Determine the [X, Y] coordinate at the center of the cell enclosing the given text.  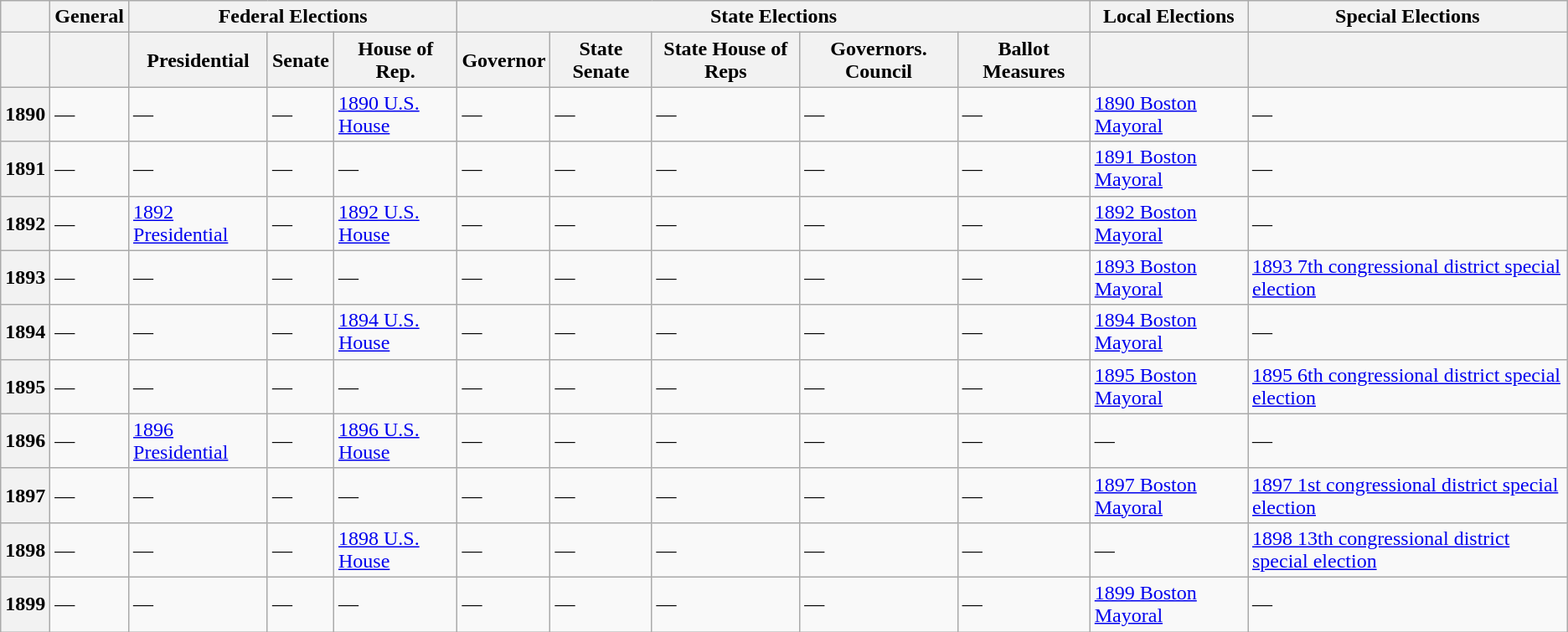
Presidential [199, 60]
Governors. Council [879, 60]
1890 [25, 114]
1893 Boston Mayoral [1168, 278]
1895 [25, 387]
1897 Boston Mayoral [1168, 496]
1890 U.S. House [395, 114]
1896 Presidential [199, 440]
General [90, 17]
1892 U.S. House [395, 223]
1898 U.S. House [395, 549]
Special Elections [1408, 17]
1899 Boston Mayoral [1168, 604]
1899 [25, 604]
State Senate [601, 60]
1892 [25, 223]
1894 Boston Mayoral [1168, 331]
Ballot Measures [1024, 60]
1890 Boston Mayoral [1168, 114]
1892 Boston Mayoral [1168, 223]
1897 [25, 496]
1895 Boston Mayoral [1168, 387]
1892 Presidential [199, 223]
House of Rep. [395, 60]
Governor [504, 60]
1894 [25, 331]
1891 Boston Mayoral [1168, 169]
1893 [25, 278]
Federal Elections [293, 17]
1898 [25, 549]
1896 [25, 440]
1897 1st congressional district special election [1408, 496]
State House of Reps [725, 60]
1898 13th congressional district special election [1408, 549]
State Elections [774, 17]
1891 [25, 169]
1894 U.S. House [395, 331]
1895 6th congressional district special election [1408, 387]
1893 7th congressional district special election [1408, 278]
Senate [300, 60]
1896 U.S. House [395, 440]
Local Elections [1168, 17]
